Locate the cell with the specified text and output its (x, y) center coordinate. 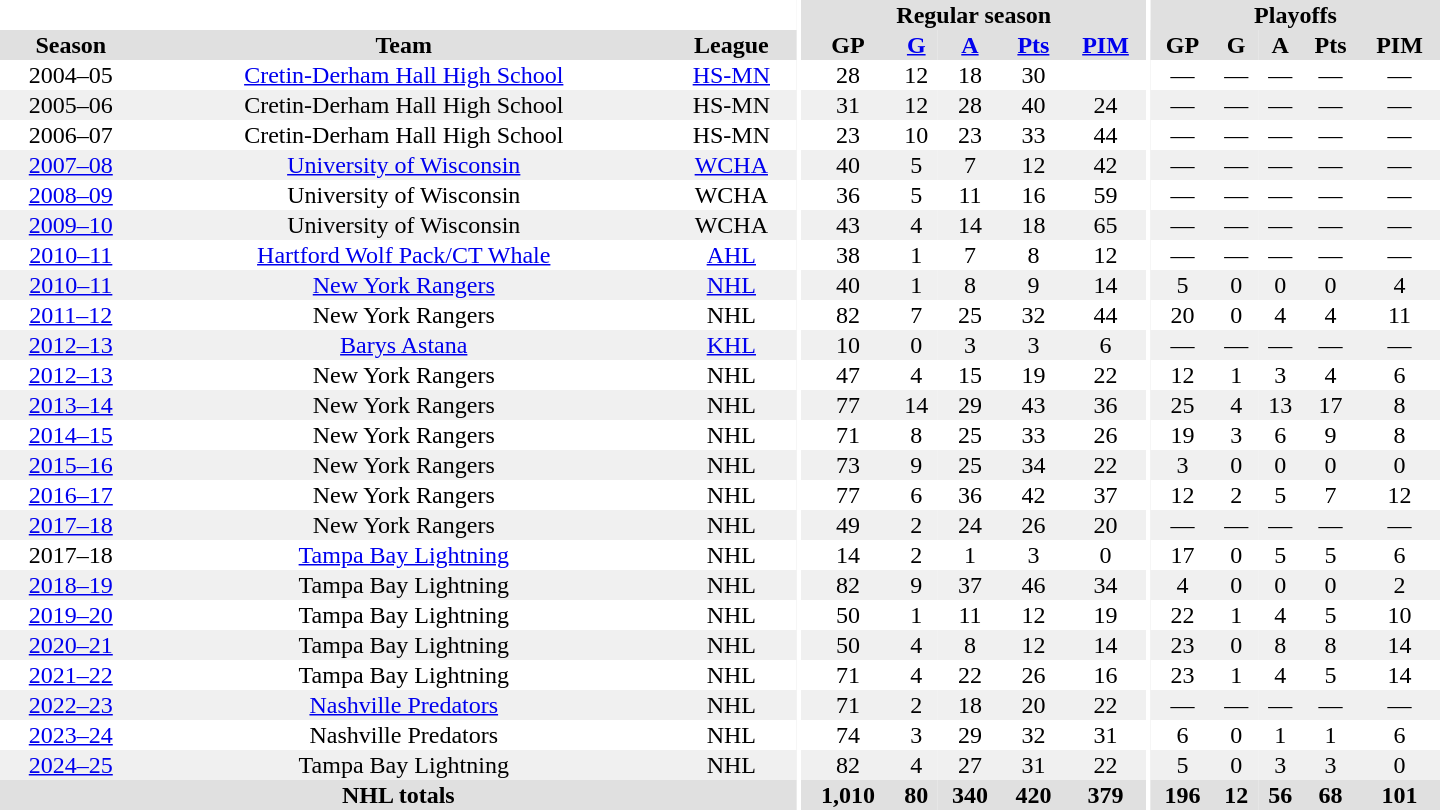
38 (848, 255)
League (732, 45)
13 (1280, 405)
68 (1330, 795)
Playoffs (1296, 15)
AHL (732, 255)
47 (848, 375)
74 (848, 735)
2006–07 (71, 135)
2019–20 (71, 615)
Team (404, 45)
15 (970, 375)
27 (970, 765)
80 (916, 795)
2018–19 (71, 585)
2005–06 (71, 105)
59 (1106, 195)
NHL totals (398, 795)
379 (1106, 795)
Season (71, 45)
101 (1400, 795)
2004–05 (71, 75)
1,010 (848, 795)
56 (1280, 795)
Regular season (974, 15)
2013–14 (71, 405)
KHL (732, 345)
2020–21 (71, 645)
30 (1034, 75)
2008–09 (71, 195)
49 (848, 525)
73 (848, 465)
2015–16 (71, 465)
Hartford Wolf Pack/CT Whale (404, 255)
2022–23 (71, 705)
340 (970, 795)
65 (1106, 225)
2024–25 (71, 765)
2021–22 (71, 675)
2011–12 (71, 315)
2016–17 (71, 495)
46 (1034, 585)
420 (1034, 795)
Barys Astana (404, 345)
2023–24 (71, 735)
2014–15 (71, 435)
2007–08 (71, 165)
196 (1182, 795)
2009–10 (71, 225)
